Extract the [x, y] coordinate from the center of the cell holding the provided text.  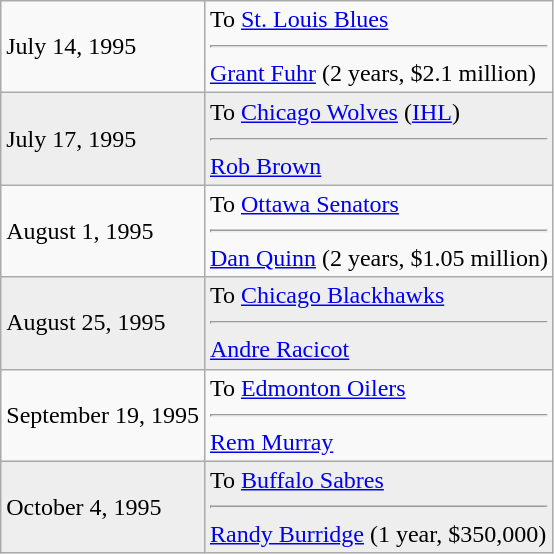
To Buffalo SabresRandy Burridge (1 year, $350,000) [378, 507]
September 19, 1995 [103, 415]
August 25, 1995 [103, 323]
To Chicago Wolves (IHL)Rob Brown [378, 139]
To Ottawa SenatorsDan Quinn (2 years, $1.05 million) [378, 231]
To Chicago BlackhawksAndre Racicot [378, 323]
To Edmonton OilersRem Murray [378, 415]
August 1, 1995 [103, 231]
July 17, 1995 [103, 139]
October 4, 1995 [103, 507]
July 14, 1995 [103, 47]
To St. Louis BluesGrant Fuhr (2 years, $2.1 million) [378, 47]
